From the cell containing the given text, extract its center point as [X, Y] coordinate. 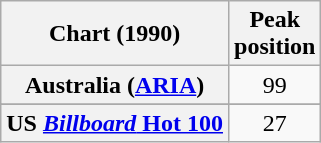
Chart (1990) [115, 34]
Peakposition [275, 34]
Australia (ARIA) [115, 85]
US Billboard Hot 100 [115, 123]
27 [275, 123]
99 [275, 85]
